Extract the [X, Y] coordinate from the center of the cell holding the provided text.  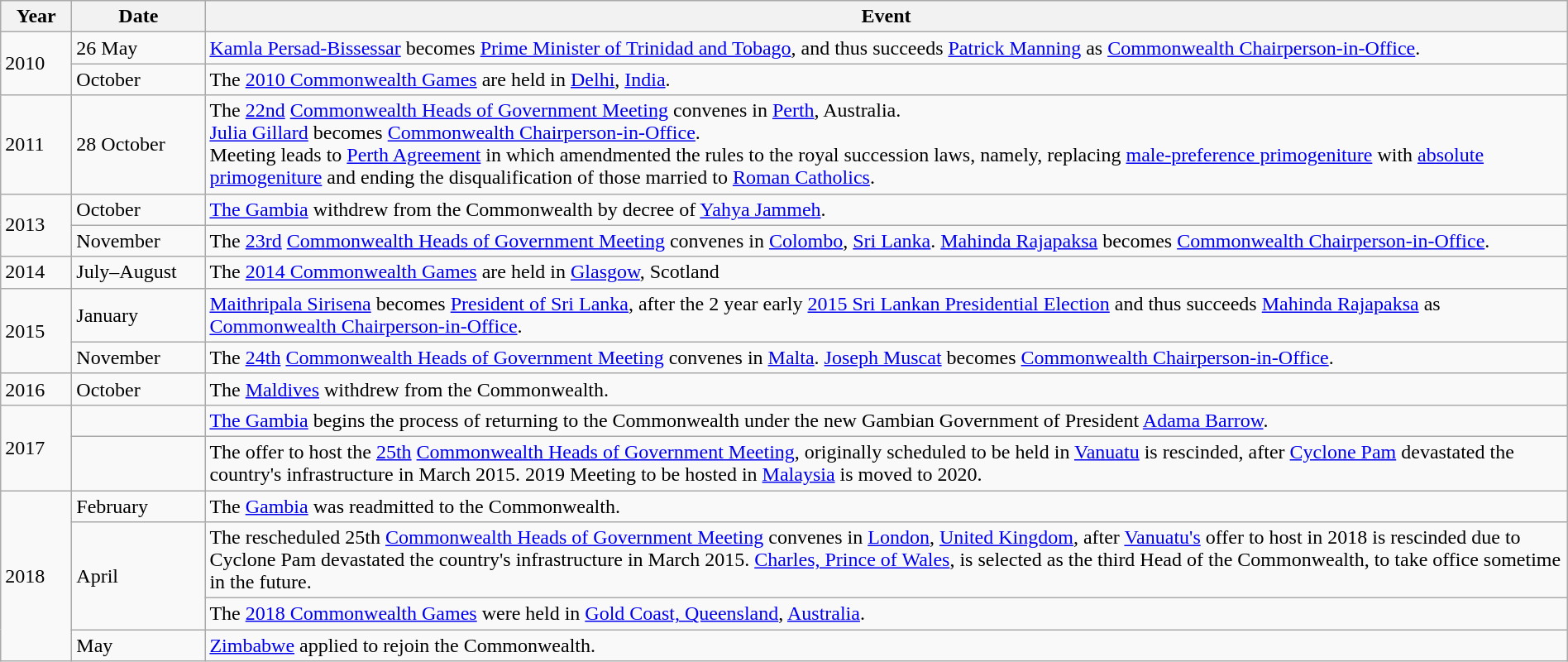
Year [36, 17]
26 May [139, 48]
The 2018 Commonwealth Games were held in Gold Coast, Queensland, Australia. [887, 614]
The Gambia begins the process of returning to the Commonwealth under the new Gambian Government of President Adama Barrow. [887, 420]
2017 [36, 447]
February [139, 506]
2013 [36, 225]
Kamla Persad-Bissessar becomes Prime Minister of Trinidad and Tobago, and thus succeeds Patrick Manning as Commonwealth Chairperson-in-Office. [887, 48]
2010 [36, 64]
The Gambia was readmitted to the Commonwealth. [887, 506]
2016 [36, 389]
2015 [36, 331]
2011 [36, 144]
The 23rd Commonwealth Heads of Government Meeting convenes in Colombo, Sri Lanka. Mahinda Rajapaksa becomes Commonwealth Chairperson-in-Office. [887, 241]
The Maldives withdrew from the Commonwealth. [887, 389]
Event [887, 17]
Zimbabwe applied to rejoin the Commonwealth. [887, 645]
The 24th Commonwealth Heads of Government Meeting convenes in Malta. Joseph Muscat becomes Commonwealth Chairperson-in-Office. [887, 357]
July–August [139, 272]
Date [139, 17]
The Gambia withdrew from the Commonwealth by decree of Yahya Jammeh. [887, 209]
April [139, 576]
The 2014 Commonwealth Games are held in Glasgow, Scotland [887, 272]
May [139, 645]
28 October [139, 144]
2014 [36, 272]
January [139, 314]
The 2010 Commonwealth Games are held in Delhi, India. [887, 79]
2018 [36, 575]
